Provide the (x, y) coordinate of the cell's center where the given text is located.  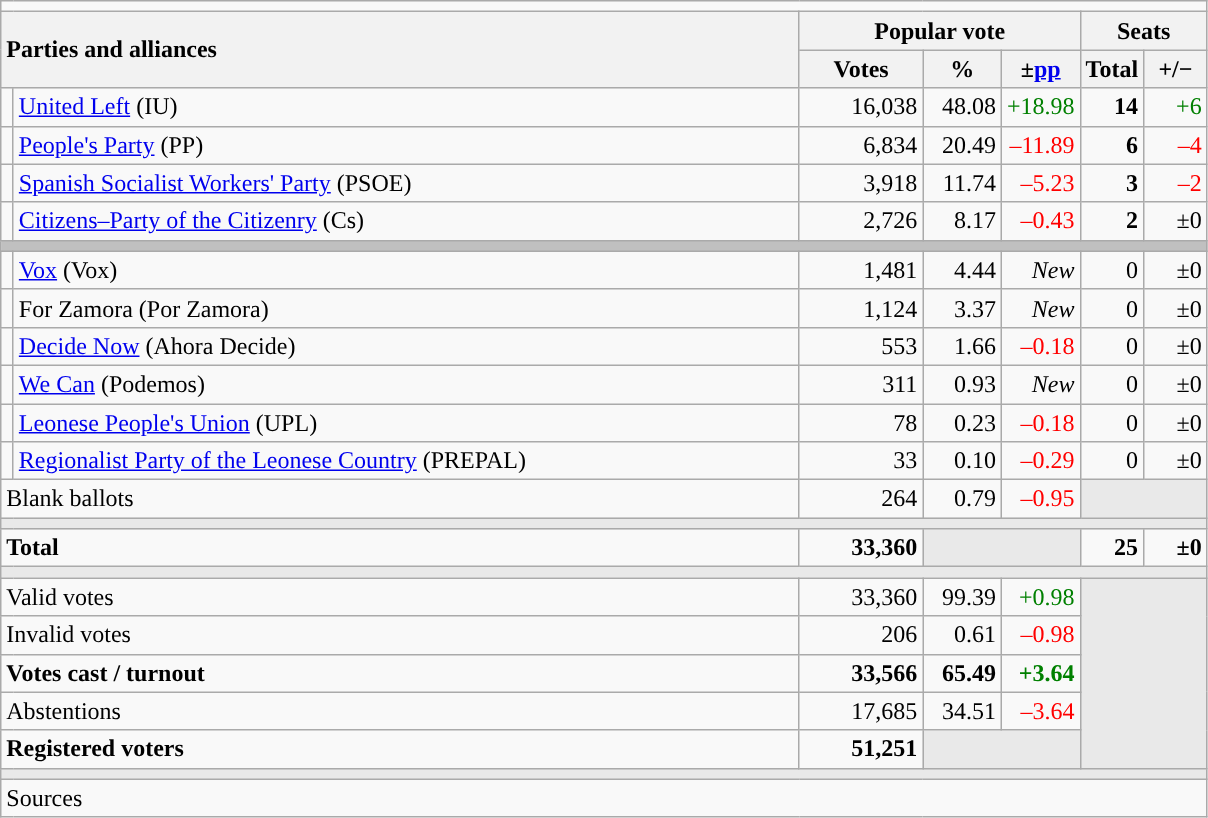
14 (1112, 107)
264 (861, 499)
20.49 (962, 145)
For Zamora (Por Zamora) (406, 308)
–11.89 (1040, 145)
33,566 (861, 673)
4.44 (962, 270)
Votes (861, 69)
Decide Now (Ahora Decide) (406, 346)
3,918 (861, 183)
Popular vote (940, 31)
2 (1112, 221)
Regionalist Party of the Leonese Country (PREPAL) (406, 461)
Citizens–Party of the Citizenry (Cs) (406, 221)
25 (1112, 548)
78 (861, 423)
51,251 (861, 749)
33 (861, 461)
2,726 (861, 221)
6,834 (861, 145)
206 (861, 635)
–5.23 (1040, 183)
311 (861, 384)
–2 (1176, 183)
0.10 (962, 461)
Valid votes (400, 597)
Blank ballots (400, 499)
–0.29 (1040, 461)
Vox (Vox) (406, 270)
1,481 (861, 270)
0.79 (962, 499)
1,124 (861, 308)
8.17 (962, 221)
+3.64 (1040, 673)
0.93 (962, 384)
Parties and alliances (400, 50)
People's Party (PP) (406, 145)
16,038 (861, 107)
+6 (1176, 107)
553 (861, 346)
Votes cast / turnout (400, 673)
Leonese People's Union (UPL) (406, 423)
–0.43 (1040, 221)
Invalid votes (400, 635)
–3.64 (1040, 711)
+0.98 (1040, 597)
±pp (1040, 69)
0.61 (962, 635)
0.23 (962, 423)
Seats (1144, 31)
+/− (1176, 69)
3.37 (962, 308)
1.66 (962, 346)
Spanish Socialist Workers' Party (PSOE) (406, 183)
Registered voters (400, 749)
–4 (1176, 145)
United Left (IU) (406, 107)
–0.95 (1040, 499)
34.51 (962, 711)
3 (1112, 183)
Abstentions (400, 711)
11.74 (962, 183)
17,685 (861, 711)
+18.98 (1040, 107)
–0.98 (1040, 635)
65.49 (962, 673)
We Can (Podemos) (406, 384)
99.39 (962, 597)
% (962, 69)
6 (1112, 145)
48.08 (962, 107)
Sources (604, 798)
